Capture the cell that displays the provided text and extract its (x, y) central coordinate. 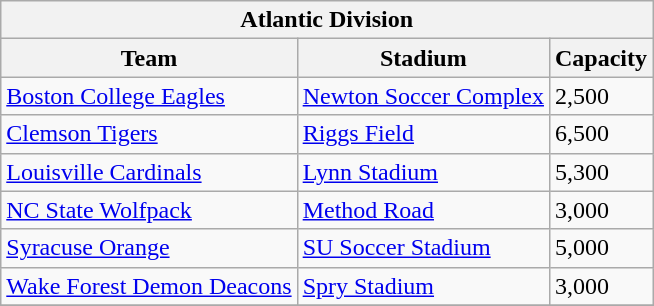
Capacity (600, 58)
Spry Stadium (423, 286)
SU Soccer Stadium (423, 248)
Team (149, 58)
5,300 (600, 172)
NC State Wolfpack (149, 210)
Riggs Field (423, 134)
Atlantic Division (327, 20)
Lynn Stadium (423, 172)
2,500 (600, 96)
6,500 (600, 134)
Syracuse Orange (149, 248)
5,000 (600, 248)
Louisville Cardinals (149, 172)
Newton Soccer Complex (423, 96)
Clemson Tigers (149, 134)
Wake Forest Demon Deacons (149, 286)
Method Road (423, 210)
Boston College Eagles (149, 96)
Stadium (423, 58)
